Identify which cell holds the provided text, then report its [x, y] central coordinate. 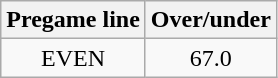
Pregame line [74, 20]
EVEN [74, 58]
Over/under [210, 20]
67.0 [210, 58]
